For the text-containing cell, return its midpoint in (x, y) coordinate format. 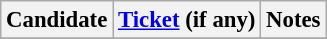
Notes (294, 20)
Ticket (if any) (187, 20)
Candidate (57, 20)
